Output the (x, y) coordinate of the center of the cell containing the given text.  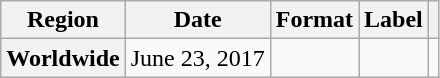
Worldwide (63, 58)
Label (394, 20)
Date (198, 20)
Region (63, 20)
June 23, 2017 (198, 58)
Format (314, 20)
